Pinpoint the cell where the given text exists, returning its (x, y) midpoint coordinate. 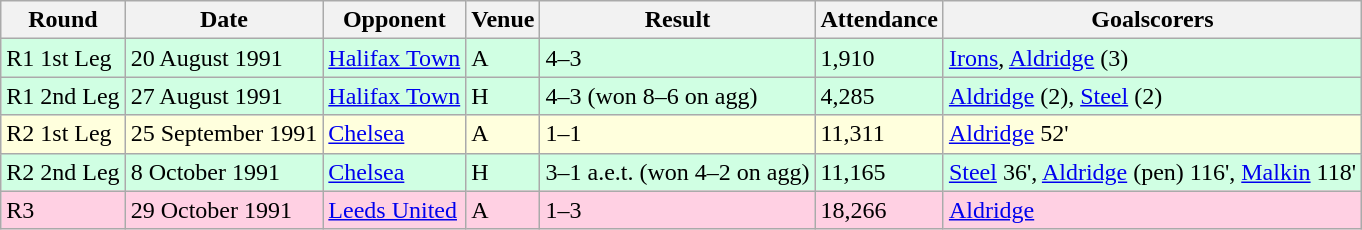
18,266 (879, 210)
4,285 (879, 96)
Irons, Aldridge (3) (1152, 58)
R2 2nd Leg (63, 172)
1–1 (678, 134)
Opponent (394, 20)
11,311 (879, 134)
11,165 (879, 172)
3–1 a.e.t. (won 4–2 on agg) (678, 172)
Date (224, 20)
Aldridge 52' (1152, 134)
20 August 1991 (224, 58)
27 August 1991 (224, 96)
25 September 1991 (224, 134)
Goalscorers (1152, 20)
Steel 36', Aldridge (pen) 116', Malkin 118' (1152, 172)
1–3 (678, 210)
Leeds United (394, 210)
29 October 1991 (224, 210)
R1 2nd Leg (63, 96)
8 October 1991 (224, 172)
Result (678, 20)
1,910 (879, 58)
R2 1st Leg (63, 134)
4–3 (678, 58)
R3 (63, 210)
Attendance (879, 20)
Round (63, 20)
Aldridge (2), Steel (2) (1152, 96)
Venue (503, 20)
R1 1st Leg (63, 58)
Aldridge (1152, 210)
4–3 (won 8–6 on agg) (678, 96)
